Pinpoint the cell where the given text exists, returning its (x, y) midpoint coordinate. 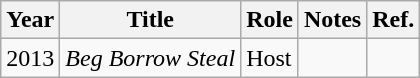
2013 (30, 58)
Title (150, 20)
Role (270, 20)
Beg Borrow Steal (150, 58)
Host (270, 58)
Notes (332, 20)
Year (30, 20)
Ref. (394, 20)
